Provide the (x, y) coordinate of the cell's center where the given text is located.  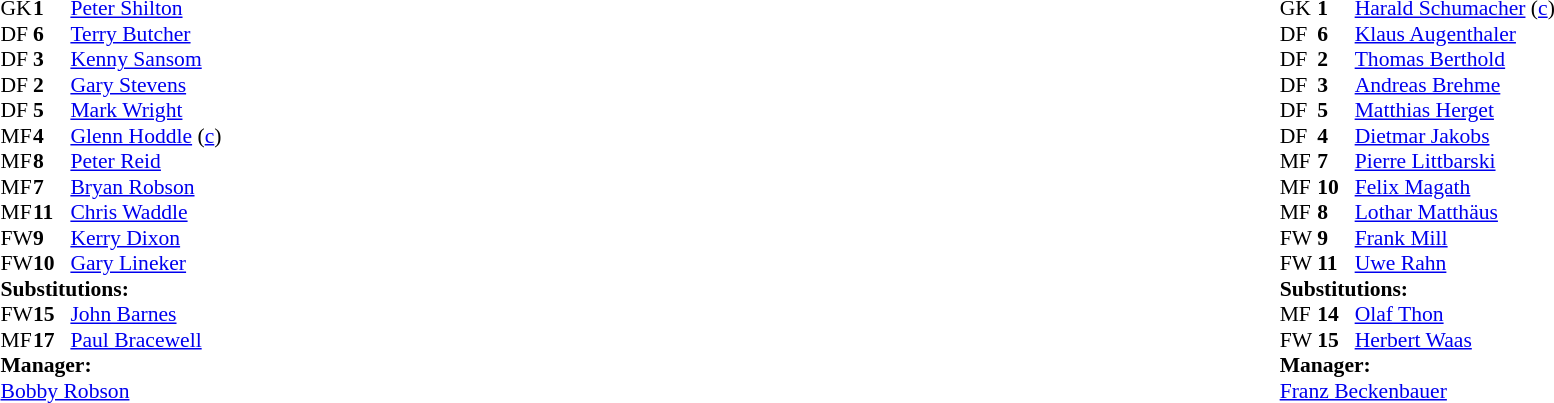
Paul Bracewell (146, 340)
Peter Reid (146, 161)
14 (1336, 315)
Chris Waddle (146, 213)
Bryan Robson (146, 187)
John Barnes (146, 315)
Gary Lineker (146, 263)
Terry Butcher (146, 34)
17 (52, 340)
Mark Wright (146, 111)
Gary Stevens (146, 85)
Glenn Hoddle (c) (146, 136)
Kenny Sansom (146, 59)
Substitutions: (110, 289)
Manager: (110, 365)
Kerry Dixon (146, 238)
